For the text-containing cell, return its midpoint in [x, y] coordinate format. 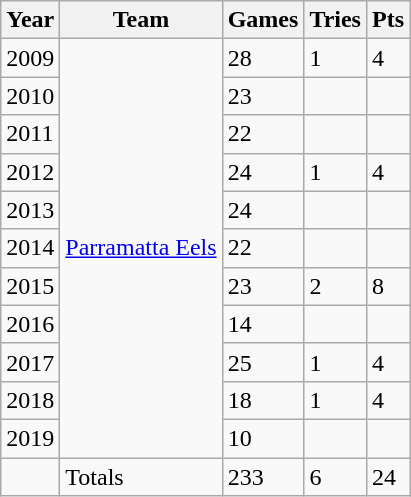
18 [263, 400]
233 [263, 477]
2017 [30, 362]
Games [263, 20]
Parramatta Eels [141, 248]
2 [336, 286]
2016 [30, 324]
2014 [30, 248]
Year [30, 20]
Tries [336, 20]
14 [263, 324]
2015 [30, 286]
2009 [30, 58]
28 [263, 58]
8 [388, 286]
Totals [141, 477]
10 [263, 438]
2019 [30, 438]
25 [263, 362]
Pts [388, 20]
2013 [30, 210]
2011 [30, 134]
Team [141, 20]
2010 [30, 96]
6 [336, 477]
2018 [30, 400]
2012 [30, 172]
